Output the [x, y] coordinate of the center of the cell containing the given text.  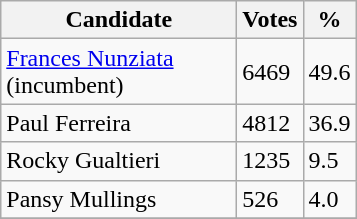
% [330, 20]
6469 [270, 72]
49.6 [330, 72]
4.0 [330, 199]
Pansy Mullings [119, 199]
9.5 [330, 161]
526 [270, 199]
1235 [270, 161]
Paul Ferreira [119, 123]
Rocky Gualtieri [119, 161]
Votes [270, 20]
Candidate [119, 20]
36.9 [330, 123]
4812 [270, 123]
Frances Nunziata (incumbent) [119, 72]
